Identify which cell holds the provided text, then report its [X, Y] central coordinate. 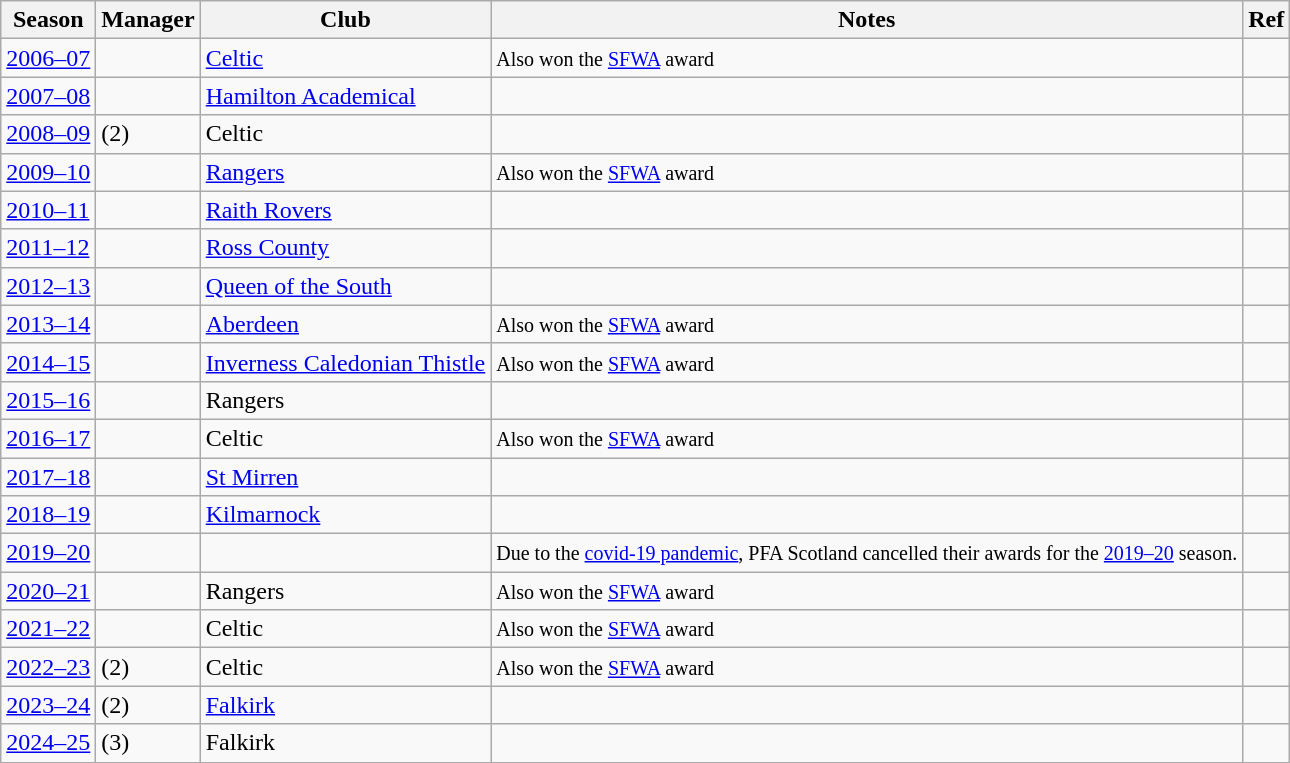
2015–16 [48, 400]
2012–13 [48, 286]
2019–20 [48, 553]
Kilmarnock [346, 515]
Inverness Caledonian Thistle [346, 362]
2008–09 [48, 134]
2007–08 [48, 96]
2014–15 [48, 362]
(3) [148, 743]
Queen of the South [346, 286]
Raith Rovers [346, 210]
Ross County [346, 248]
2009–10 [48, 172]
2016–17 [48, 438]
2017–18 [48, 477]
Due to the covid-19 pandemic, PFA Scotland cancelled their awards for the 2019–20 season. [867, 553]
Ref [1266, 20]
2022–23 [48, 667]
2011–12 [48, 248]
2006–07 [48, 58]
2018–19 [48, 515]
2013–14 [48, 324]
2010–11 [48, 210]
Hamilton Academical [346, 96]
2021–22 [48, 629]
St Mirren [346, 477]
2023–24 [48, 705]
Season [48, 20]
2024–25 [48, 743]
Club [346, 20]
2020–21 [48, 591]
Aberdeen [346, 324]
Manager [148, 20]
Notes [867, 20]
